Extract the (X, Y) coordinate from the center of the cell holding the provided text.  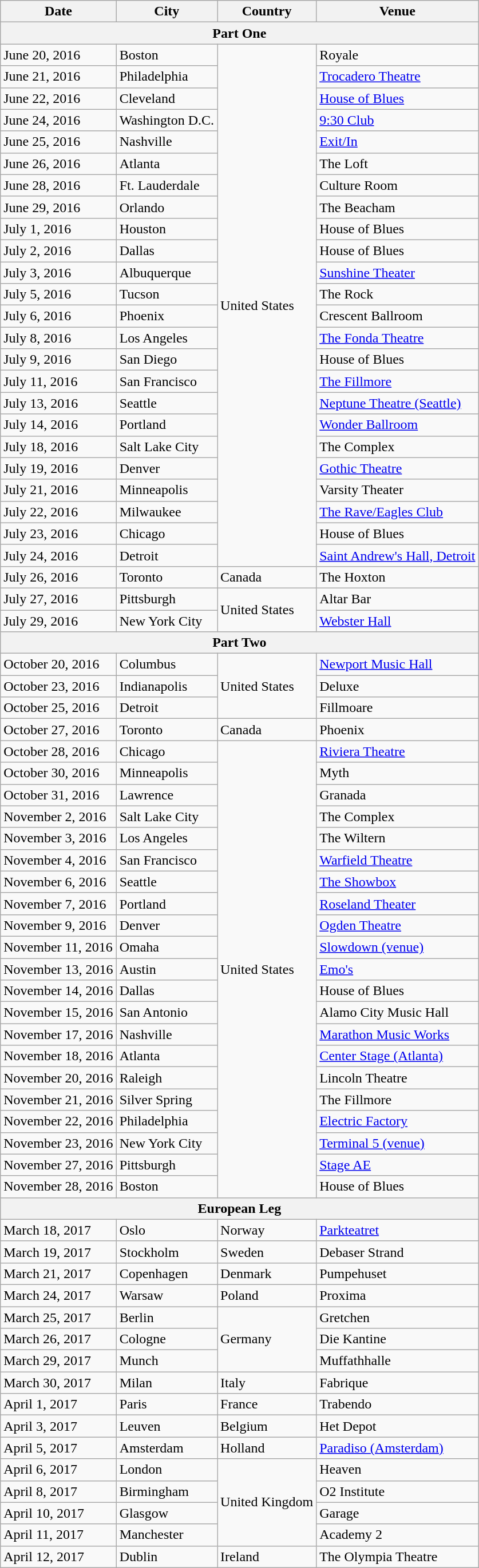
Pumpehuset (397, 1273)
March 30, 2017 (58, 1383)
Italy (267, 1383)
November 22, 2016 (58, 1121)
July 6, 2016 (58, 316)
April 12, 2017 (58, 1557)
June 21, 2016 (58, 77)
April 8, 2017 (58, 1491)
Saint Andrew's Hall, Detroit (397, 555)
Ogden Theatre (397, 925)
Terminal 5 (venue) (397, 1143)
Austin (167, 969)
San Antonio (167, 1013)
Belgium (267, 1426)
Gothic Theatre (397, 468)
Emo's (397, 969)
March 21, 2017 (58, 1273)
Country (267, 11)
Milwaukee (167, 512)
November 20, 2016 (58, 1078)
Part Two (239, 643)
November 4, 2016 (58, 860)
June 26, 2016 (58, 164)
October 27, 2016 (58, 730)
June 24, 2016 (58, 120)
Silver Spring (167, 1100)
Columbus (167, 664)
Varsity Theater (397, 490)
July 2, 2016 (58, 250)
June 20, 2016 (58, 55)
April 3, 2017 (58, 1426)
O2 Institute (397, 1491)
Munch (167, 1361)
Webster Hall (397, 620)
April 5, 2017 (58, 1448)
July 19, 2016 (58, 468)
The Loft (397, 164)
Granada (397, 795)
The Beacham (397, 207)
European Leg (239, 1208)
November 18, 2016 (58, 1056)
July 14, 2016 (58, 425)
March 19, 2017 (58, 1252)
Warsaw (167, 1295)
France (267, 1404)
Stage AE (397, 1165)
Paradiso (Amsterdam) (397, 1448)
Poland (267, 1295)
Part One (239, 33)
The Rock (397, 295)
July 24, 2016 (58, 555)
Milan (167, 1383)
Slowdown (venue) (397, 947)
November 21, 2016 (58, 1100)
July 23, 2016 (58, 534)
Marathon Music Works (397, 1034)
Het Depot (397, 1426)
March 25, 2017 (58, 1317)
Academy 2 (397, 1535)
Venue (397, 11)
Neptune Theatre (Seattle) (397, 403)
Heaven (397, 1470)
July 1, 2016 (58, 229)
July 18, 2016 (58, 447)
October 20, 2016 (58, 664)
Altar Bar (397, 599)
Houston (167, 229)
Warfield Theatre (397, 860)
November 28, 2016 (58, 1187)
Lawrence (167, 795)
November 6, 2016 (58, 882)
The Rave/Eagles Club (397, 512)
November 11, 2016 (58, 947)
Amsterdam (167, 1448)
Myth (397, 773)
Electric Factory (397, 1121)
Alamo City Music Hall (397, 1013)
Glasgow (167, 1513)
Paris (167, 1404)
Garage (397, 1513)
June 25, 2016 (58, 142)
Cleveland (167, 98)
Stockholm (167, 1252)
9:30 Club (397, 120)
Germany (267, 1339)
Sunshine Theater (397, 273)
Berlin (167, 1317)
July 11, 2016 (58, 381)
Ireland (267, 1557)
Roseland Theater (397, 904)
October 25, 2016 (58, 708)
November 27, 2016 (58, 1165)
Fabrique (397, 1383)
Orlando (167, 207)
June 28, 2016 (58, 185)
March 29, 2017 (58, 1361)
Norway (267, 1230)
The Showbox (397, 882)
Exit/In (397, 142)
Denmark (267, 1273)
July 8, 2016 (58, 338)
November 15, 2016 (58, 1013)
November 9, 2016 (58, 925)
San Diego (167, 360)
The Olympia Theatre (397, 1557)
The Fonda Theatre (397, 338)
Copenhagen (167, 1273)
Parkteatret (397, 1230)
Washington D.C. (167, 120)
June 29, 2016 (58, 207)
July 9, 2016 (58, 360)
Albuquerque (167, 273)
Center Stage (Atlanta) (397, 1056)
The Hoxton (397, 577)
Omaha (167, 947)
Tucson (167, 295)
Raleigh (167, 1078)
November 7, 2016 (58, 904)
Newport Music Hall (397, 664)
July 29, 2016 (58, 620)
November 23, 2016 (58, 1143)
Trabendo (397, 1404)
Lincoln Theatre (397, 1078)
London (167, 1470)
Culture Room (397, 185)
November 3, 2016 (58, 838)
Sweden (267, 1252)
Deluxe (397, 686)
Debaser Strand (397, 1252)
July 21, 2016 (58, 490)
March 26, 2017 (58, 1339)
Royale (397, 55)
Birmingham (167, 1491)
April 6, 2017 (58, 1470)
Cologne (167, 1339)
Indianapolis (167, 686)
April 10, 2017 (58, 1513)
October 28, 2016 (58, 751)
Oslo (167, 1230)
April 1, 2017 (58, 1404)
July 5, 2016 (58, 295)
Riviera Theatre (397, 751)
City (167, 11)
March 18, 2017 (58, 1230)
United Kingdom (267, 1502)
November 17, 2016 (58, 1034)
Dublin (167, 1557)
Manchester (167, 1535)
July 26, 2016 (58, 577)
Proxima (397, 1295)
October 31, 2016 (58, 795)
July 13, 2016 (58, 403)
The Wiltern (397, 838)
Fillmoare (397, 708)
October 23, 2016 (58, 686)
October 30, 2016 (58, 773)
June 22, 2016 (58, 98)
November 14, 2016 (58, 991)
Crescent Ballroom (397, 316)
Date (58, 11)
Ft. Lauderdale (167, 185)
Wonder Ballroom (397, 425)
July 22, 2016 (58, 512)
Muffathhalle (397, 1361)
November 13, 2016 (58, 969)
November 2, 2016 (58, 817)
March 24, 2017 (58, 1295)
Trocadero Theatre (397, 77)
Leuven (167, 1426)
Gretchen (397, 1317)
Holland (267, 1448)
July 27, 2016 (58, 599)
April 11, 2017 (58, 1535)
July 3, 2016 (58, 273)
Die Kantine (397, 1339)
